Detect which cell encompasses the target text, then output its (x, y) center coordinate. 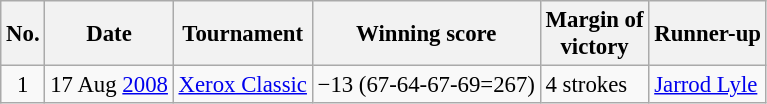
Runner-up (708, 34)
Date (109, 34)
1 (23, 85)
4 strokes (594, 85)
Jarrod Lyle (708, 85)
Margin ofvictory (594, 34)
−13 (67-64-67-69=267) (426, 85)
17 Aug 2008 (109, 85)
No. (23, 34)
Xerox Classic (242, 85)
Tournament (242, 34)
Winning score (426, 34)
